Locate the cell with the specified text and output its [x, y] center coordinate. 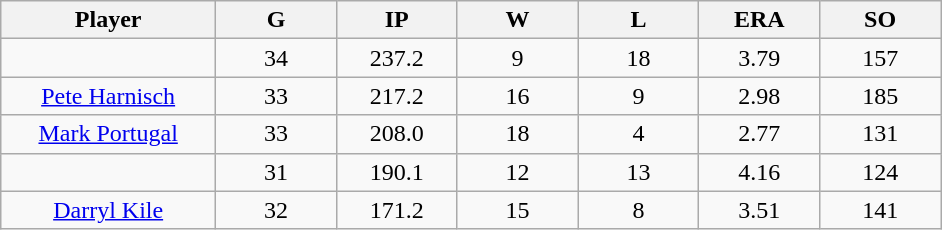
L [638, 20]
124 [880, 172]
2.98 [760, 96]
3.51 [760, 210]
3.79 [760, 58]
SO [880, 20]
ERA [760, 20]
157 [880, 58]
34 [276, 58]
4 [638, 134]
171.2 [396, 210]
IP [396, 20]
Darryl Kile [108, 210]
217.2 [396, 96]
32 [276, 210]
8 [638, 210]
Pete Harnisch [108, 96]
G [276, 20]
Mark Portugal [108, 134]
237.2 [396, 58]
15 [518, 210]
141 [880, 210]
12 [518, 172]
4.16 [760, 172]
31 [276, 172]
208.0 [396, 134]
131 [880, 134]
190.1 [396, 172]
185 [880, 96]
13 [638, 172]
16 [518, 96]
Player [108, 20]
W [518, 20]
2.77 [760, 134]
